Pinpoint the cell where the given text exists, returning its (X, Y) midpoint coordinate. 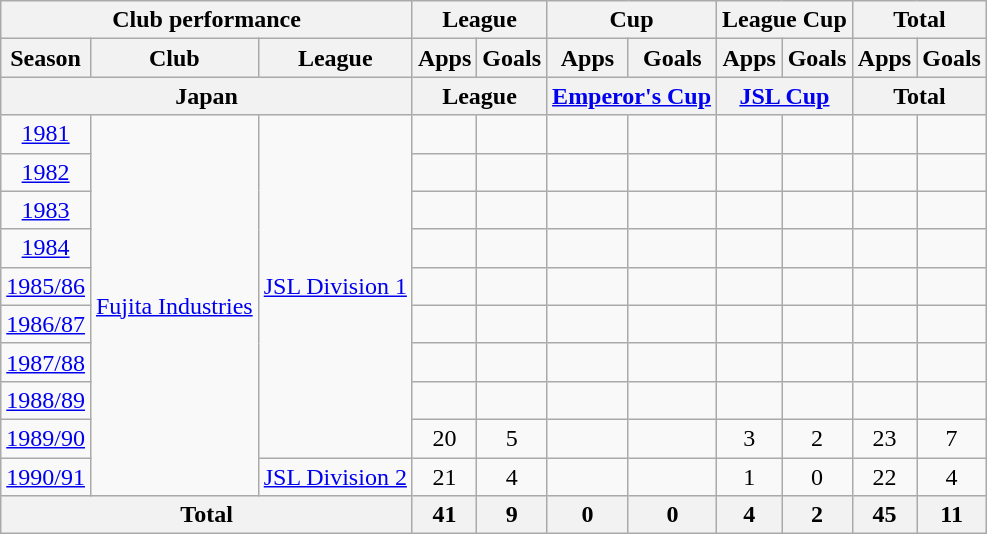
11 (952, 515)
Japan (207, 96)
1 (750, 477)
9 (512, 515)
1985/86 (46, 286)
21 (444, 477)
23 (884, 438)
JSL Cup (785, 96)
20 (444, 438)
1983 (46, 210)
League Cup (785, 20)
7 (952, 438)
5 (512, 438)
Fujita Industries (174, 306)
JSL Division 2 (335, 477)
Club (174, 58)
JSL Division 1 (335, 286)
1987/88 (46, 362)
45 (884, 515)
1986/87 (46, 324)
1984 (46, 248)
1988/89 (46, 400)
Cup (632, 20)
Club performance (207, 20)
1990/91 (46, 477)
1982 (46, 172)
1989/90 (46, 438)
1981 (46, 134)
41 (444, 515)
Season (46, 58)
3 (750, 438)
22 (884, 477)
Emperor's Cup (632, 96)
